Provide the (X, Y) coordinate of the cell's center where the given text is located.  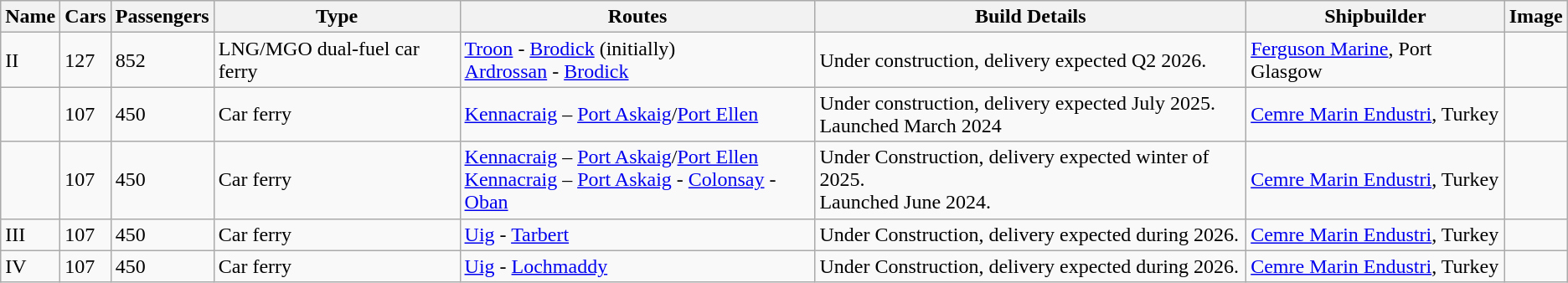
852 (162, 60)
Type (337, 17)
Uig - Lochmaddy (637, 266)
Under Construction, delivery expected winter of 2025.Launched June 2024. (1030, 180)
III (30, 234)
Kennacraig – Port Askaig/Port Ellen (637, 114)
Ferguson Marine, Port Glasgow (1375, 60)
Under construction, delivery expected July 2025.Launched March 2024 (1030, 114)
Cars (85, 17)
Image (1536, 17)
Troon - Brodick (initially)Ardrossan - Brodick (637, 60)
II (30, 60)
Shipbuilder (1375, 17)
Under construction, delivery expected Q2 2026. (1030, 60)
IV (30, 266)
Build Details (1030, 17)
Name (30, 17)
Uig - Tarbert (637, 234)
Kennacraig – Port Askaig/Port EllenKennacraig – Port Askaig - Colonsay - Oban (637, 180)
LNG/MGO dual-fuel car ferry (337, 60)
127 (85, 60)
Routes (637, 17)
Passengers (162, 17)
